Identify which cell holds the provided text, then report its [x, y] central coordinate. 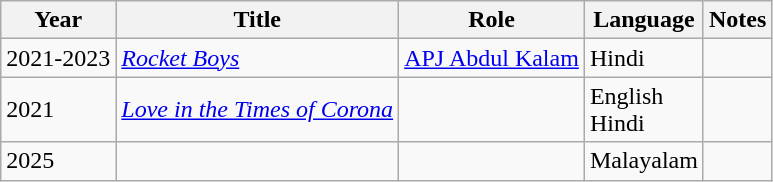
2025 [58, 161]
Love in the Times of Corona [258, 110]
Rocket Boys [258, 58]
Malayalam [644, 161]
Title [258, 20]
Language [644, 20]
2021-2023 [58, 58]
Hindi [644, 58]
Role [492, 20]
Notes [737, 20]
APJ Abdul Kalam [492, 58]
EnglishHindi [644, 110]
2021 [58, 110]
Year [58, 20]
